Return the [x, y] coordinate for the center point of the cell that contains the specified text.  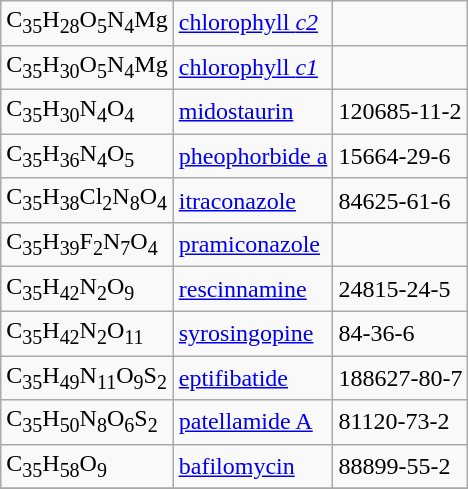
rescinnamine [253, 289]
midostaurin [253, 111]
15664-29-6 [400, 156]
syrosingopine [253, 333]
C35H49N11O9S2 [87, 378]
84625-61-6 [400, 200]
C35H36N4O5 [87, 156]
88899-55-2 [400, 466]
C35H39F2N7O4 [87, 244]
C35H28O5N4Mg [87, 23]
itraconazole [253, 200]
C35H30N4O4 [87, 111]
bafilomycin [253, 466]
C35H42N2O9 [87, 289]
C35H58O9 [87, 466]
C35H42N2O11 [87, 333]
81120-73-2 [400, 422]
pheophorbide a [253, 156]
chlorophyll c1 [253, 67]
120685-11-2 [400, 111]
188627-80-7 [400, 378]
84-36-6 [400, 333]
chlorophyll c2 [253, 23]
patellamide A [253, 422]
eptifibatide [253, 378]
C35H50N8O6S2 [87, 422]
pramiconazole [253, 244]
C35H30O5N4Mg [87, 67]
C35H38Cl2N8O4 [87, 200]
24815-24-5 [400, 289]
